Locate the cell with the specified text and output its [X, Y] center coordinate. 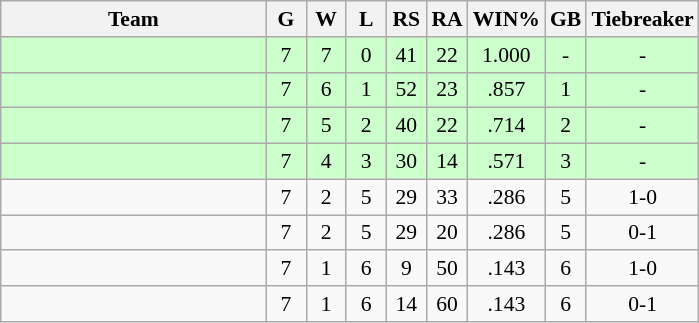
23 [446, 90]
.857 [506, 90]
L [366, 19]
0 [366, 55]
52 [406, 90]
20 [446, 233]
41 [406, 55]
33 [446, 197]
9 [406, 269]
50 [446, 269]
60 [446, 304]
40 [406, 126]
Team [134, 19]
Tiebreaker [642, 19]
1.000 [506, 55]
G [286, 19]
RS [406, 19]
RA [446, 19]
GB [566, 19]
W [326, 19]
.571 [506, 162]
.714 [506, 126]
30 [406, 162]
4 [326, 162]
WIN% [506, 19]
